For the text-containing cell, return its midpoint in [X, Y] coordinate format. 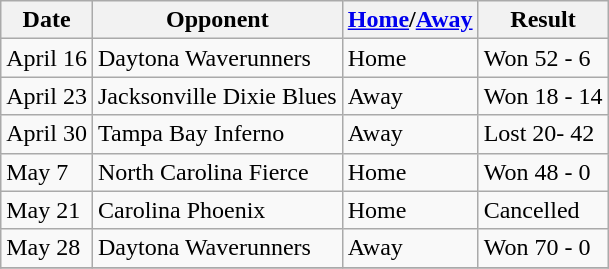
April 23 [47, 96]
Won 52 - 6 [543, 58]
April 16 [47, 58]
May 21 [47, 210]
Result [543, 20]
Jacksonville Dixie Blues [217, 96]
Won 18 - 14 [543, 96]
Won 70 - 0 [543, 248]
Tampa Bay Inferno [217, 134]
Date [47, 20]
April 30 [47, 134]
Lost 20- 42 [543, 134]
May 7 [47, 172]
Cancelled [543, 210]
Won 48 - 0 [543, 172]
North Carolina Fierce [217, 172]
May 28 [47, 248]
Home/Away [410, 20]
Opponent [217, 20]
Carolina Phoenix [217, 210]
